From the cell containing the given text, extract its center point as [X, Y] coordinate. 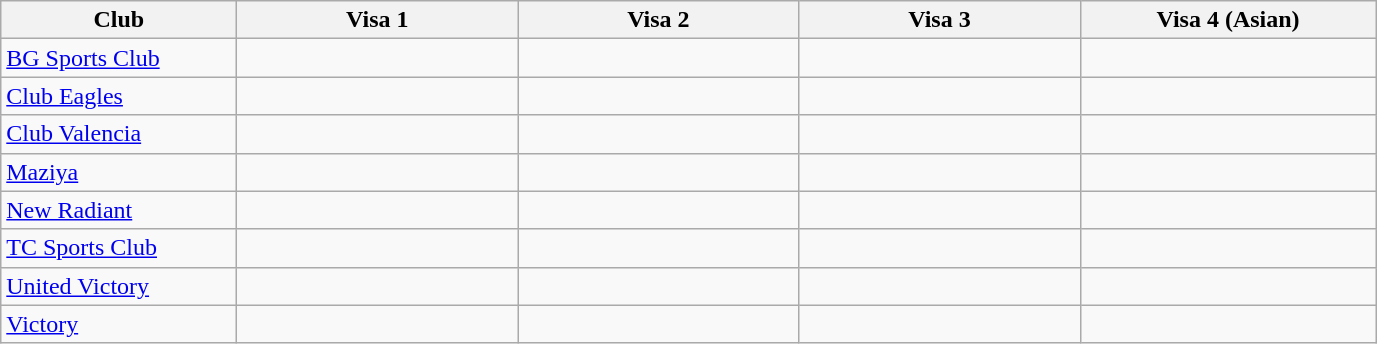
Visa 2 [658, 20]
Club Valencia [119, 134]
TC Sports Club [119, 248]
Maziya [119, 172]
Victory [119, 324]
Visa 4 (Asian) [1228, 20]
New Radiant [119, 210]
Club [119, 20]
Visa 3 [940, 20]
United Victory [119, 286]
Visa 1 [378, 20]
BG Sports Club [119, 58]
Club Eagles [119, 96]
